For the text-containing cell, return its midpoint in (x, y) coordinate format. 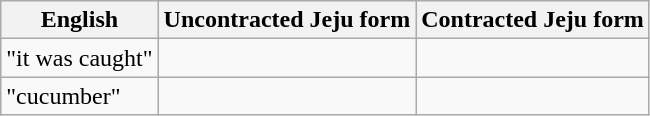
Uncontracted Jeju form (287, 20)
"cucumber" (80, 96)
English (80, 20)
"it was caught" (80, 58)
Contracted Jeju form (533, 20)
